Scan for the cell matching the given text and deliver its [x, y] coordinate at center. 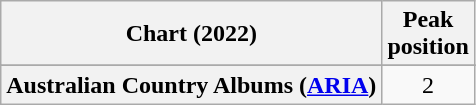
Chart (2022) [192, 34]
Australian Country Albums (ARIA) [192, 85]
2 [428, 85]
Peakposition [428, 34]
